Search for the cell housing the specified text and yield its [X, Y] center coordinate. 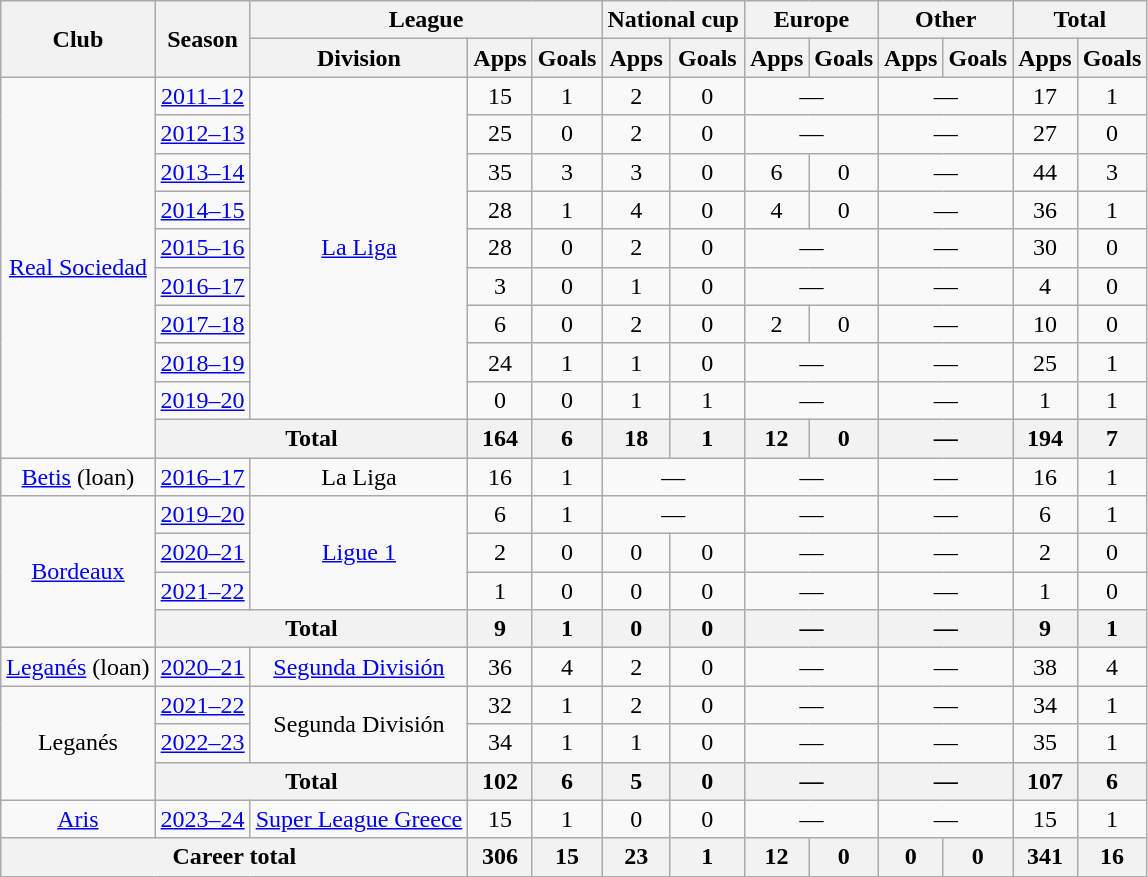
Season [202, 39]
107 [1045, 781]
2018–19 [202, 362]
44 [1045, 172]
Club [78, 39]
Real Sociedad [78, 268]
164 [500, 438]
27 [1045, 134]
Bordeaux [78, 572]
5 [636, 781]
102 [500, 781]
38 [1045, 667]
National cup [673, 20]
2017–18 [202, 324]
18 [636, 438]
23 [636, 857]
Aris [78, 819]
32 [500, 705]
2015–16 [202, 248]
30 [1045, 248]
17 [1045, 96]
2011–12 [202, 96]
2012–13 [202, 134]
24 [500, 362]
Betis (loan) [78, 477]
Career total [234, 857]
Ligue 1 [359, 553]
306 [500, 857]
Leganés [78, 743]
Super League Greece [359, 819]
Other [946, 20]
Europe [811, 20]
Leganés (loan) [78, 667]
League [426, 20]
7 [1112, 438]
341 [1045, 857]
Division [359, 58]
2022–23 [202, 743]
194 [1045, 438]
10 [1045, 324]
2013–14 [202, 172]
2014–15 [202, 210]
2023–24 [202, 819]
